Detect which cell encompasses the target text, then output its [X, Y] center coordinate. 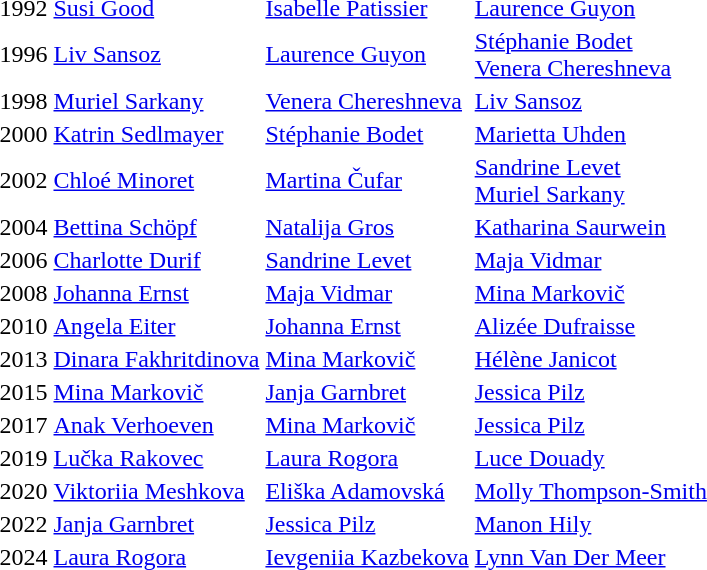
Jessica Pilz [367, 524]
Lučka Rakovec [156, 458]
Venera Chereshneva [367, 101]
Laurence Guyon [367, 54]
Viktoriia Meshkova [156, 491]
Laura Rogora [367, 458]
Natalija Gros [367, 227]
Katrin Sedlmayer [156, 134]
Sandrine Levet [367, 260]
Bettina Schöpf [156, 227]
Chloé Minoret [156, 180]
Angela Eiter [156, 326]
Charlotte Durif [156, 260]
Dinara Fakhritdinova [156, 359]
Stéphanie Bodet [367, 134]
Martina Čufar [367, 180]
Liv Sansoz [156, 54]
Anak Verhoeven [156, 425]
Muriel Sarkany [156, 101]
Maja Vidmar [367, 293]
Eliška Adamovská [367, 491]
